Locate the cell with the specified text and output its (X, Y) center coordinate. 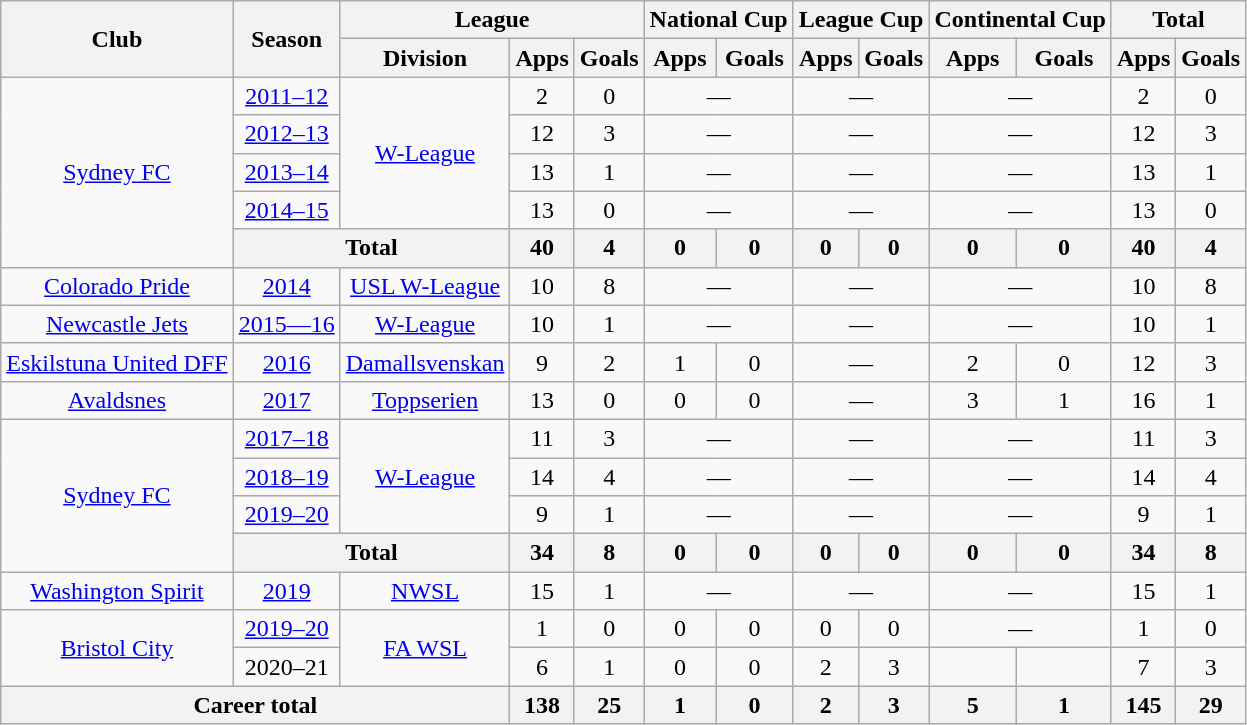
138 (542, 705)
League Cup (861, 20)
Season (286, 39)
NWSL (425, 591)
2014 (286, 286)
2017–18 (286, 438)
2011–12 (286, 96)
Bristol City (117, 648)
Avaldsnes (117, 400)
League (492, 20)
2018–19 (286, 477)
145 (1143, 705)
2019 (286, 591)
2013–14 (286, 172)
2012–13 (286, 134)
FA WSL (425, 648)
2016 (286, 362)
Career total (256, 705)
16 (1143, 400)
2017 (286, 400)
Newcastle Jets (117, 324)
25 (609, 705)
2015—16 (286, 324)
Damallsvenskan (425, 362)
National Cup (718, 20)
6 (542, 667)
Toppserien (425, 400)
Colorado Pride (117, 286)
USL W-League (425, 286)
2020–21 (286, 667)
29 (1211, 705)
Division (425, 58)
Washington Spirit (117, 591)
5 (973, 705)
Club (117, 39)
Continental Cup (1020, 20)
Eskilstuna United DFF (117, 362)
2014–15 (286, 210)
7 (1143, 667)
